Determine the (X, Y) coordinate at the center of the cell enclosing the given text.  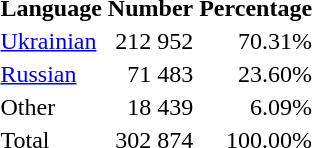
212 952 (150, 41)
18 439 (150, 107)
71 483 (150, 74)
